Scan for the cell matching the given text and deliver its (x, y) coordinate at center. 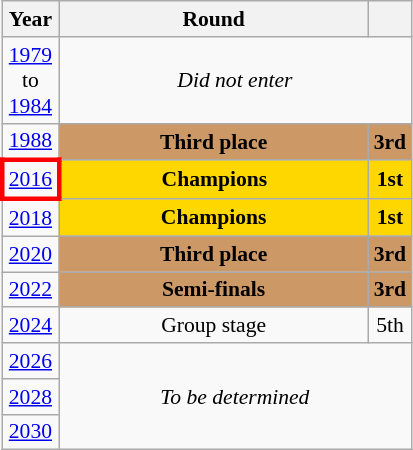
1988 (30, 142)
Group stage (214, 326)
2026 (30, 361)
Year (30, 19)
1979to1984 (30, 80)
Did not enter (236, 80)
2028 (30, 397)
2016 (30, 180)
To be determined (236, 396)
2030 (30, 432)
2020 (30, 254)
5th (390, 326)
Semi-finals (214, 290)
2024 (30, 326)
2018 (30, 218)
2022 (30, 290)
Round (214, 19)
